Identify which cell holds the provided text, then report its (x, y) central coordinate. 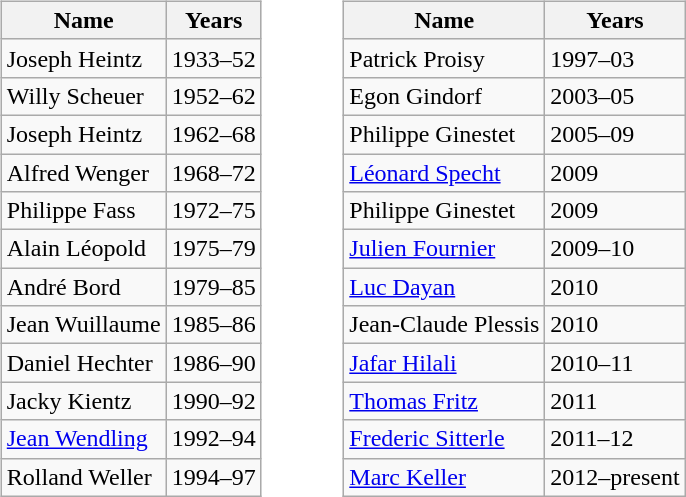
1986–90 (214, 363)
Rolland Weller (84, 477)
1994–97 (214, 477)
Alfred Wenger (84, 173)
Alain Léopold (84, 249)
Jafar Hilali (444, 363)
Patrick Proisy (444, 58)
Jean-Claude Plessis (444, 325)
Jean Wendling (84, 439)
1952–62 (214, 96)
Thomas Fritz (444, 401)
1997–03 (615, 58)
1985–86 (214, 325)
2012–present (615, 477)
Marc Keller (444, 477)
1933–52 (214, 58)
Daniel Hechter (84, 363)
Léonard Specht (444, 173)
Willy Scheuer (84, 96)
Luc Dayan (444, 287)
Philippe Fass (84, 211)
Julien Fournier (444, 249)
Jacky Kientz (84, 401)
2003–05 (615, 96)
2009–10 (615, 249)
2011 (615, 401)
1979–85 (214, 287)
1968–72 (214, 173)
1972–75 (214, 211)
André Bord (84, 287)
2010–11 (615, 363)
Frederic Sitterle (444, 439)
2011–12 (615, 439)
1992–94 (214, 439)
2005–09 (615, 134)
1975–79 (214, 249)
1962–68 (214, 134)
Egon Gindorf (444, 96)
1990–92 (214, 401)
Jean Wuillaume (84, 325)
